Find where the given text appears and provide that cell's center as [X, Y] coordinate. 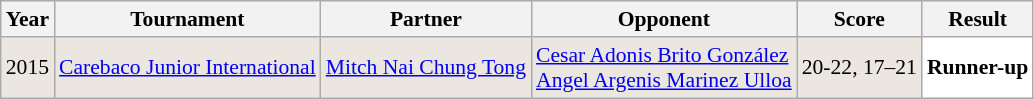
20-22, 17–21 [860, 68]
Runner-up [978, 68]
Opponent [664, 19]
Result [978, 19]
Mitch Nai Chung Tong [426, 68]
Cesar Adonis Brito González Angel Argenis Marinez Ulloa [664, 68]
Partner [426, 19]
Carebaco Junior International [188, 68]
Year [28, 19]
Tournament [188, 19]
2015 [28, 68]
Score [860, 19]
